Identify which cell holds the provided text, then report its [x, y] central coordinate. 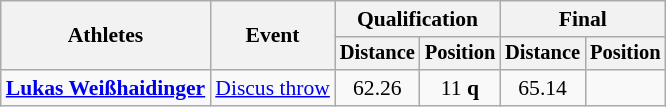
Event [272, 36]
65.14 [542, 88]
Discus throw [272, 88]
11 q [460, 88]
Final [582, 19]
62.26 [378, 88]
Athletes [106, 36]
Lukas Weißhaidinger [106, 88]
Qualification [418, 19]
